Search for the cell housing the specified text and yield its [x, y] center coordinate. 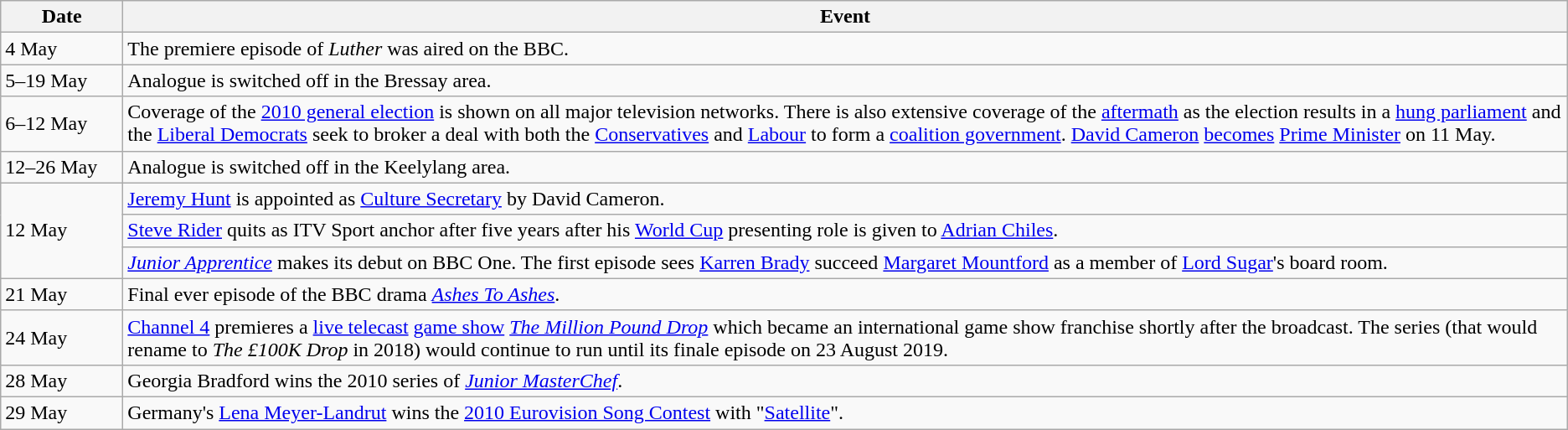
Event [845, 17]
Junior Apprentice makes its debut on BBC One. The first episode sees Karren Brady succeed Margaret Mountford as a member of Lord Sugar's board room. [845, 262]
12–26 May [62, 167]
Date [62, 17]
The premiere episode of Luther was aired on the BBC. [845, 49]
24 May [62, 337]
Analogue is switched off in the Bressay area. [845, 80]
Jeremy Hunt is appointed as Culture Secretary by David Cameron. [845, 199]
4 May [62, 49]
Final ever episode of the BBC drama Ashes To Ashes. [845, 294]
6–12 May [62, 124]
12 May [62, 231]
5–19 May [62, 80]
29 May [62, 412]
Georgia Bradford wins the 2010 series of Junior MasterChef. [845, 381]
Steve Rider quits as ITV Sport anchor after five years after his World Cup presenting role is given to Adrian Chiles. [845, 231]
21 May [62, 294]
28 May [62, 381]
Analogue is switched off in the Keelylang area. [845, 167]
Germany's Lena Meyer-Landrut wins the 2010 Eurovision Song Contest with "Satellite". [845, 412]
